Return the (x, y) coordinate for the center point of the cell that contains the specified text.  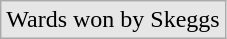
Wards won by Skeggs (113, 20)
